Capture the cell that displays the provided text and extract its [X, Y] central coordinate. 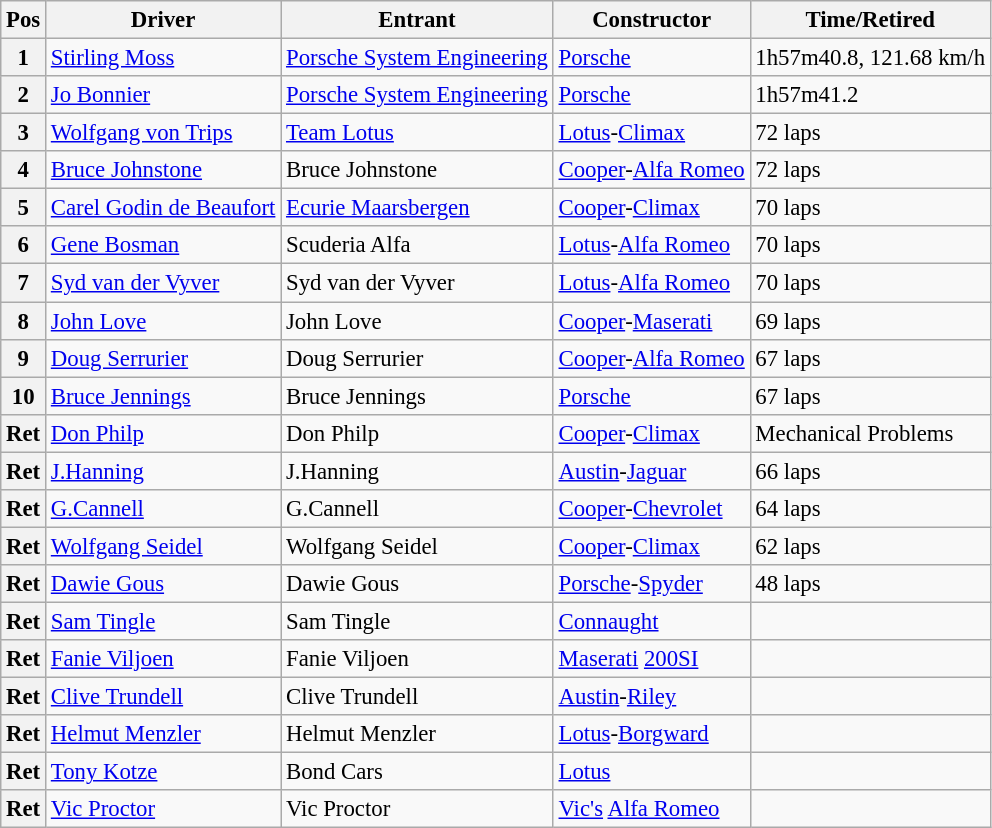
Lotus-Climax [652, 133]
Vic's Alfa Romeo [652, 809]
Wolfgang von Trips [164, 133]
Connaught [652, 621]
9 [24, 358]
Gene Bosman [164, 245]
8 [24, 321]
Carel Godin de Beaufort [164, 208]
2 [24, 95]
Time/Retired [870, 20]
1h57m41.2 [870, 95]
1h57m40.8, 121.68 km/h [870, 58]
Jo Bonnier [164, 95]
Cooper-Chevrolet [652, 509]
10 [24, 396]
Team Lotus [418, 133]
Entrant [418, 20]
4 [24, 170]
66 laps [870, 471]
Austin-Jaguar [652, 471]
Driver [164, 20]
48 laps [870, 584]
Scuderia Alfa [418, 245]
Austin-Riley [652, 697]
Porsche-Spyder [652, 584]
5 [24, 208]
Ecurie Maarsbergen [418, 208]
Bond Cars [418, 772]
6 [24, 245]
Maserati 200SI [652, 659]
Mechanical Problems [870, 433]
64 laps [870, 509]
62 laps [870, 546]
7 [24, 283]
Stirling Moss [164, 58]
69 laps [870, 321]
Constructor [652, 20]
Pos [24, 20]
1 [24, 58]
Cooper-Maserati [652, 321]
Tony Kotze [164, 772]
3 [24, 133]
Lotus [652, 772]
Lotus-Borgward [652, 734]
